Capture the cell that displays the provided text and extract its (X, Y) central coordinate. 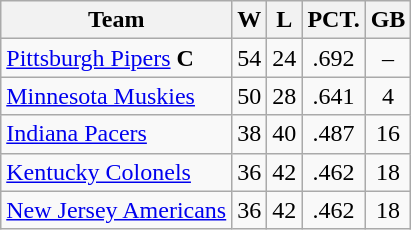
Team (116, 20)
.641 (334, 96)
28 (284, 96)
4 (388, 96)
GB (388, 20)
– (388, 58)
New Jersey Americans (116, 210)
Indiana Pacers (116, 134)
W (250, 20)
54 (250, 58)
L (284, 20)
24 (284, 58)
50 (250, 96)
40 (284, 134)
38 (250, 134)
.487 (334, 134)
16 (388, 134)
Kentucky Colonels (116, 172)
PCT. (334, 20)
Minnesota Muskies (116, 96)
Pittsburgh Pipers C (116, 58)
.692 (334, 58)
